Capture the cell that displays the provided text and extract its [X, Y] central coordinate. 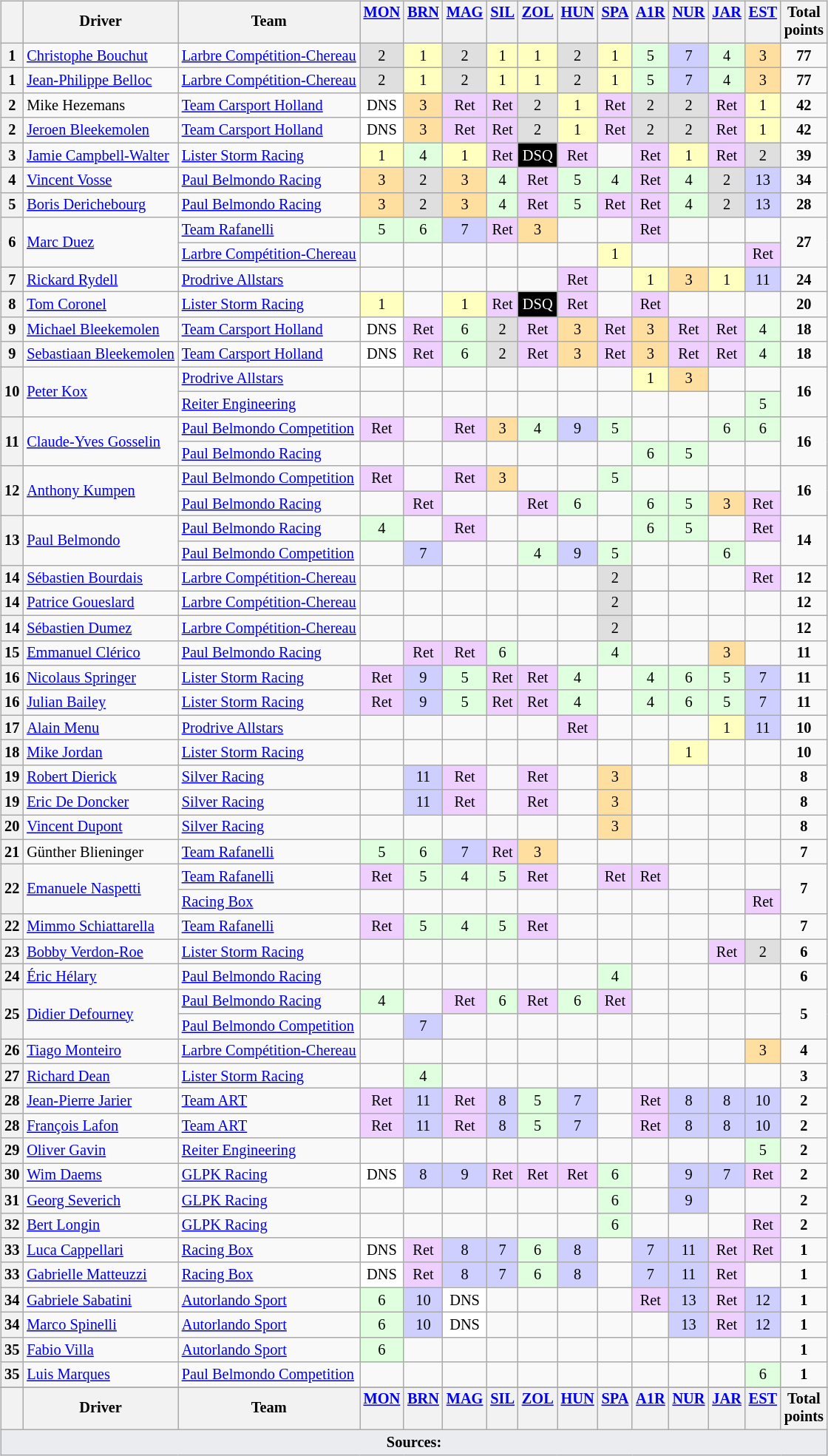
Jean-Pierre Jarier [101, 1101]
Tiago Monteiro [101, 1052]
Oliver Gavin [101, 1151]
Anthony Kumpen [101, 491]
François Lafon [101, 1126]
31 [12, 1200]
Mike Jordan [101, 753]
Rickard Rydell [101, 280]
17 [12, 728]
Georg Severich [101, 1200]
Vincent Dupont [101, 827]
Marco Spinelli [101, 1325]
Jeroen Bleekemolen [101, 130]
Robert Dierick [101, 777]
Gabrielle Matteuzzi [101, 1275]
39 [804, 155]
Marc Duez [101, 243]
Paul Belmondo [101, 541]
Alain Menu [101, 728]
Sébastien Dumez [101, 628]
Bert Longin [101, 1225]
21 [12, 852]
Bobby Verdon-Roe [101, 952]
Eric De Doncker [101, 802]
Emanuele Naspetti [101, 889]
23 [12, 952]
Claude-Yves Gosselin [101, 441]
Gabriele Sabatini [101, 1300]
Günther Blieninger [101, 852]
Peter Kox [101, 392]
Didier Defourney [101, 1013]
25 [12, 1013]
Sebastiaan Bleekemolen [101, 354]
Mimmo Schiattarella [101, 927]
30 [12, 1176]
Emmanuel Clérico [101, 653]
Julian Bailey [101, 702]
Jamie Campbell-Walter [101, 155]
Sources: [414, 1442]
29 [12, 1151]
Boris Derichebourg [101, 205]
Vincent Vosse [101, 180]
Sébastien Bourdais [101, 578]
Luca Cappellari [101, 1250]
15 [12, 653]
Christophe Bouchut [101, 55]
Wim Daems [101, 1176]
Nicolaus Springer [101, 678]
Jean-Philippe Belloc [101, 81]
Michael Bleekemolen [101, 330]
Patrice Goueslard [101, 603]
26 [12, 1052]
Richard Dean [101, 1076]
Fabio Villa [101, 1350]
Luis Marques [101, 1375]
32 [12, 1225]
Éric Hélary [101, 977]
Tom Coronel [101, 305]
Mike Hezemans [101, 106]
